Identify which cell holds the provided text, then report its (x, y) central coordinate. 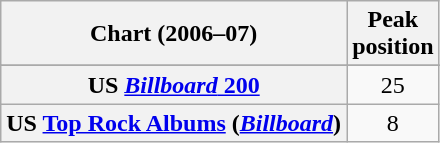
US Billboard 200 (174, 85)
8 (393, 123)
25 (393, 85)
Peak position (393, 34)
US Top Rock Albums (Billboard) (174, 123)
Chart (2006–07) (174, 34)
